From the cell containing the given text, extract its center point as (X, Y) coordinate. 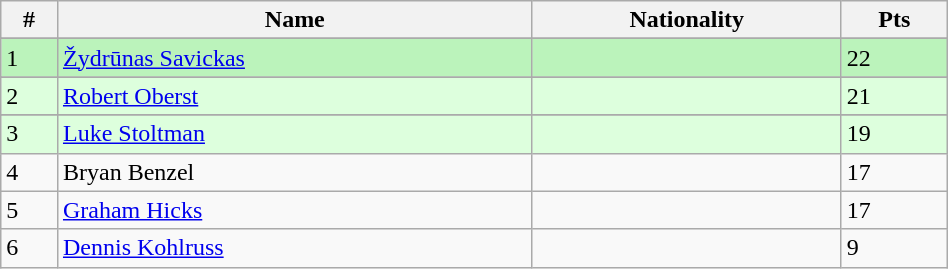
Robert Oberst (294, 96)
22 (894, 58)
2 (30, 96)
# (30, 20)
5 (30, 210)
1 (30, 58)
Žydrūnas Savickas (294, 58)
19 (894, 134)
3 (30, 134)
6 (30, 248)
Graham Hicks (294, 210)
Nationality (686, 20)
Bryan Benzel (294, 172)
Dennis Kohlruss (294, 248)
Name (294, 20)
4 (30, 172)
Pts (894, 20)
9 (894, 248)
Luke Stoltman (294, 134)
21 (894, 96)
